For the text-containing cell, return its midpoint in (x, y) coordinate format. 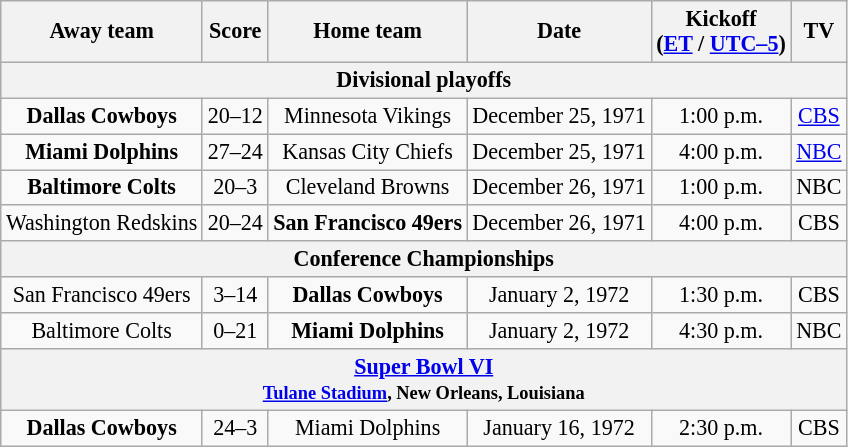
Away team (102, 30)
4:30 p.m. (721, 330)
Kansas City Chiefs (368, 151)
27–24 (235, 151)
Date (559, 30)
Minnesota Vikings (368, 116)
Conference Championships (424, 259)
24–3 (235, 428)
Home team (368, 30)
0–21 (235, 330)
1:30 p.m. (721, 295)
3–14 (235, 295)
Divisional playoffs (424, 80)
Score (235, 30)
Cleveland Browns (368, 187)
Washington Redskins (102, 223)
20–3 (235, 187)
2:30 p.m. (721, 428)
Super Bowl VITulane Stadium, New Orleans, Louisiana (424, 378)
Kickoff(ET / UTC–5) (721, 30)
TV (819, 30)
20–12 (235, 116)
20–24 (235, 223)
January 16, 1972 (559, 428)
